For the text-containing cell, return its midpoint in (x, y) coordinate format. 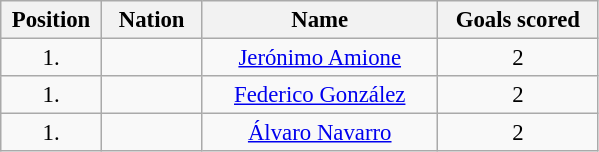
Jerónimo Amione (320, 58)
Position (52, 20)
Name (320, 20)
Federico González (320, 95)
Goals scored (518, 20)
Álvaro Navarro (320, 133)
Nation (152, 20)
